Return the (X, Y) coordinate for the center point of the cell that contains the specified text.  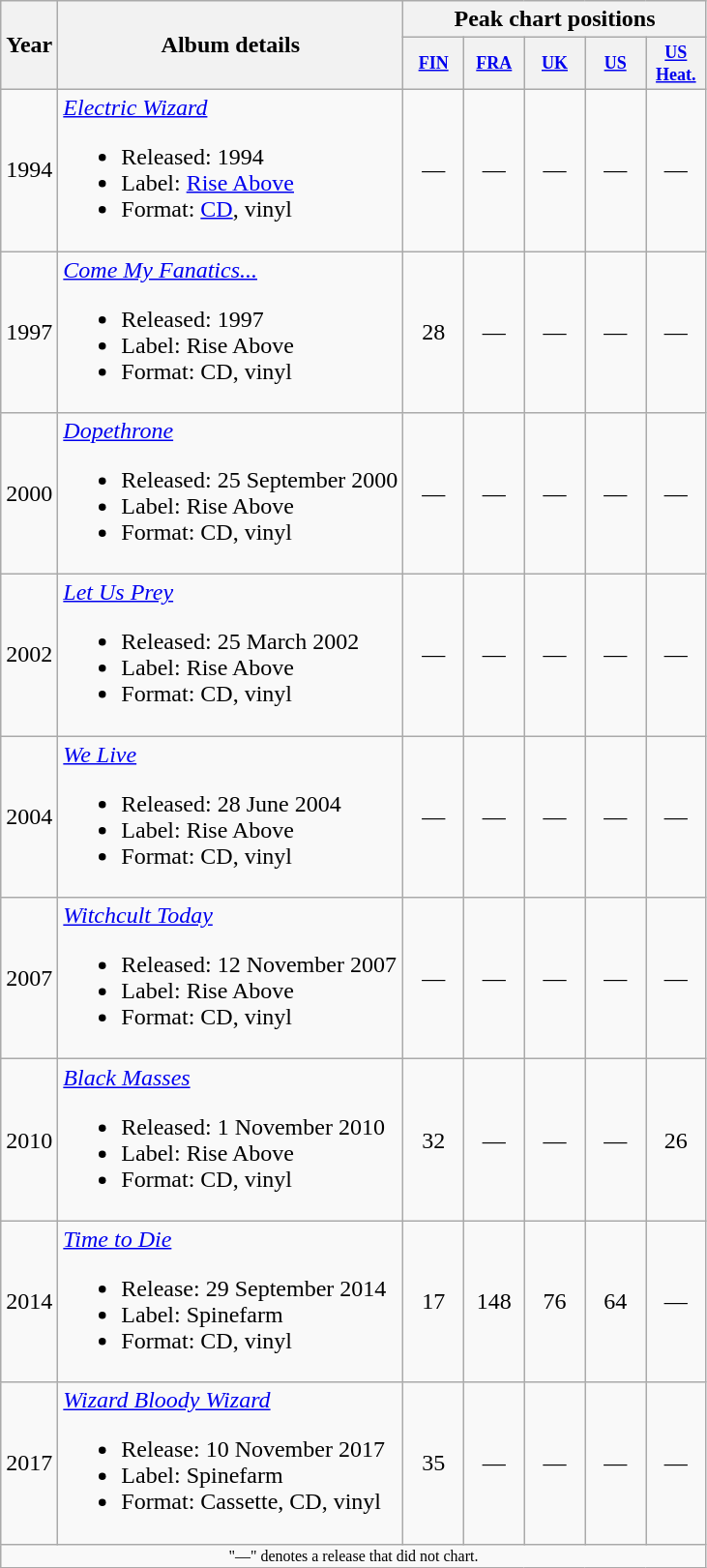
Come My Fanatics...Released: 1997Label: Rise AboveFormat: CD, vinyl (230, 333)
2007 (29, 979)
28 (433, 333)
76 (555, 1302)
FIN (433, 64)
32 (433, 1139)
Wizard Bloody WizardRelease: 10 November 2017Label: SpinefarmFormat: Cassette, CD, vinyl (230, 1463)
2010 (29, 1139)
2017 (29, 1463)
2002 (29, 656)
1997 (29, 333)
FRA (493, 64)
Black MassesReleased: 1 November 2010Label: Rise AboveFormat: CD, vinyl (230, 1139)
26 (677, 1139)
2000 (29, 493)
We LiveReleased: 28 June 2004Label: Rise AboveFormat: CD, vinyl (230, 816)
Peak chart positions (555, 19)
"—" denotes a release that did not chart. (354, 1555)
64 (615, 1302)
Witchcult TodayReleased: 12 November 2007Label: Rise AboveFormat: CD, vinyl (230, 979)
UK (555, 64)
17 (433, 1302)
Album details (230, 45)
Electric WizardReleased: 1994Label: Rise AboveFormat: CD, vinyl (230, 170)
2014 (29, 1302)
2004 (29, 816)
Year (29, 45)
US Heat. (677, 64)
DopethroneReleased: 25 September 2000Label: Rise AboveFormat: CD, vinyl (230, 493)
148 (493, 1302)
US (615, 64)
Let Us PreyReleased: 25 March 2002Label: Rise AboveFormat: CD, vinyl (230, 656)
Time to DieRelease: 29 September 2014Label: SpinefarmFormat: CD, vinyl (230, 1302)
1994 (29, 170)
35 (433, 1463)
